Determine the (X, Y) coordinate at the center of the cell enclosing the given text.  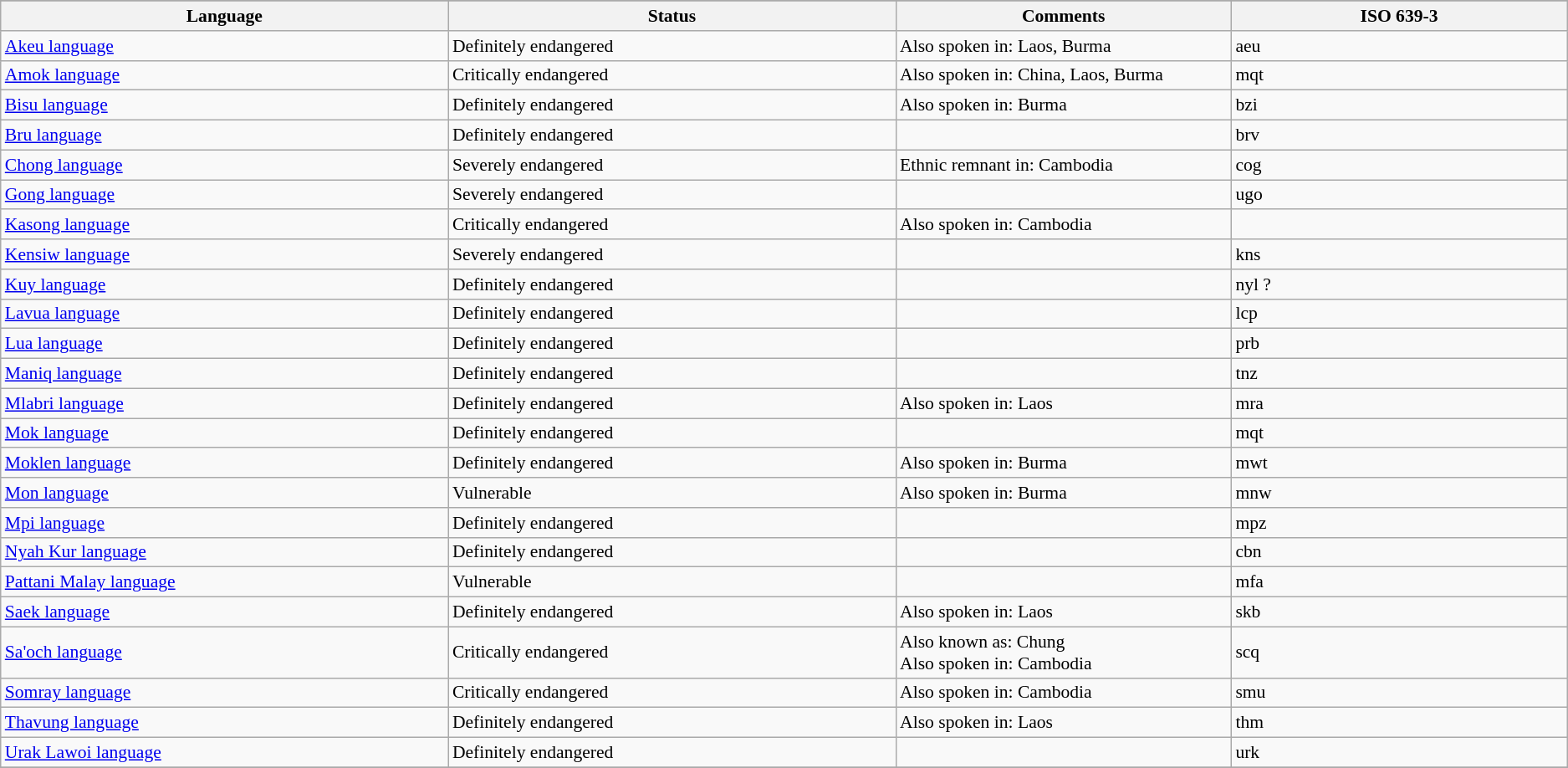
Moklen language (224, 463)
brv (1398, 136)
Also known as: ChungAlso spoken in: Cambodia (1064, 653)
mfa (1398, 582)
Status (672, 16)
Also spoken in: China, Laos, Burma (1064, 75)
mpz (1398, 523)
Urak Lawoi language (224, 753)
cog (1398, 165)
mwt (1398, 463)
skb (1398, 612)
Also spoken in: Laos, Burma (1064, 46)
Mok language (224, 433)
Ethnic remnant in: Cambodia (1064, 165)
Nyah Kur language (224, 552)
Saek language (224, 612)
Lua language (224, 344)
Kuy language (224, 284)
tnz (1398, 374)
smu (1398, 693)
ugo (1398, 195)
aeu (1398, 46)
lcp (1398, 314)
Akeu language (224, 46)
prb (1398, 344)
Bisu language (224, 105)
kns (1398, 254)
Sa'och language (224, 653)
Language (224, 16)
mnw (1398, 493)
Maniq language (224, 374)
ISO 639-3 (1398, 16)
Bru language (224, 136)
thm (1398, 723)
Mon language (224, 493)
cbn (1398, 552)
Lavua language (224, 314)
Chong language (224, 165)
mra (1398, 403)
bzi (1398, 105)
Somray language (224, 693)
nyl ? (1398, 284)
Comments (1064, 16)
Kensiw language (224, 254)
urk (1398, 753)
Thavung language (224, 723)
Pattani Malay language (224, 582)
Mpi language (224, 523)
Mlabri language (224, 403)
Kasong language (224, 225)
Gong language (224, 195)
Amok language (224, 75)
scq (1398, 653)
